Detect which cell encompasses the target text, then output its [x, y] center coordinate. 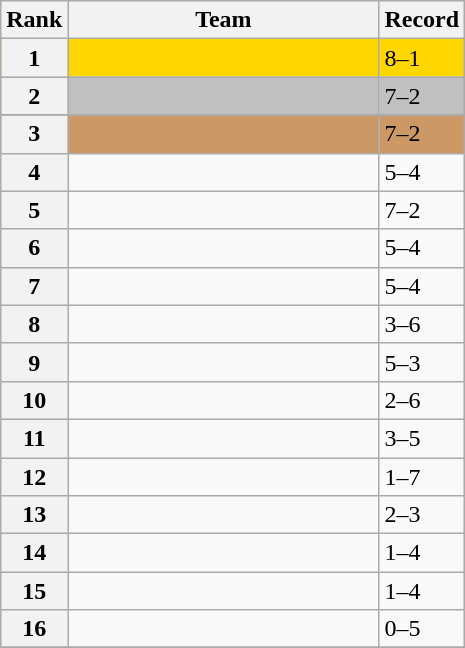
2 [34, 96]
0–5 [422, 629]
3–5 [422, 438]
3 [34, 134]
7 [34, 286]
8 [34, 324]
9 [34, 362]
2–6 [422, 400]
4 [34, 172]
13 [34, 515]
16 [34, 629]
14 [34, 553]
12 [34, 477]
15 [34, 591]
2–3 [422, 515]
10 [34, 400]
1 [34, 58]
3–6 [422, 324]
Rank [34, 20]
Team [224, 20]
8–1 [422, 58]
5 [34, 210]
5–3 [422, 362]
1–7 [422, 477]
6 [34, 248]
Record [422, 20]
11 [34, 438]
